Determine the (x, y) coordinate at the center of the cell enclosing the given text.  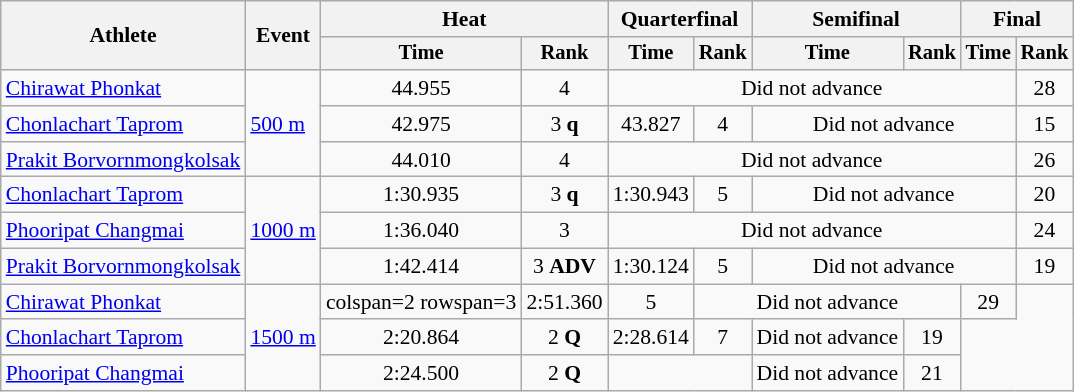
44.955 (422, 88)
21 (932, 373)
20 (1045, 195)
2:20.864 (422, 338)
1000 m (282, 230)
29 (988, 302)
Final (1017, 19)
1:36.040 (422, 231)
Heat (464, 19)
Quarterfinal (680, 19)
1500 m (282, 338)
1:30.124 (651, 267)
3 ADV (564, 267)
2:28.614 (651, 338)
7 (723, 338)
1:42.414 (422, 267)
2:24.500 (422, 373)
28 (1045, 88)
1:30.935 (422, 195)
3 (564, 231)
Semifinal (856, 19)
colspan=2 rowspan=3 (422, 302)
43.827 (651, 124)
42.975 (422, 124)
24 (1045, 231)
2:51.360 (564, 302)
26 (1045, 160)
Event (282, 36)
1:30.943 (651, 195)
44.010 (422, 160)
Athlete (124, 36)
500 m (282, 124)
15 (1045, 124)
